Find where the given text appears and provide that cell's center as [x, y] coordinate. 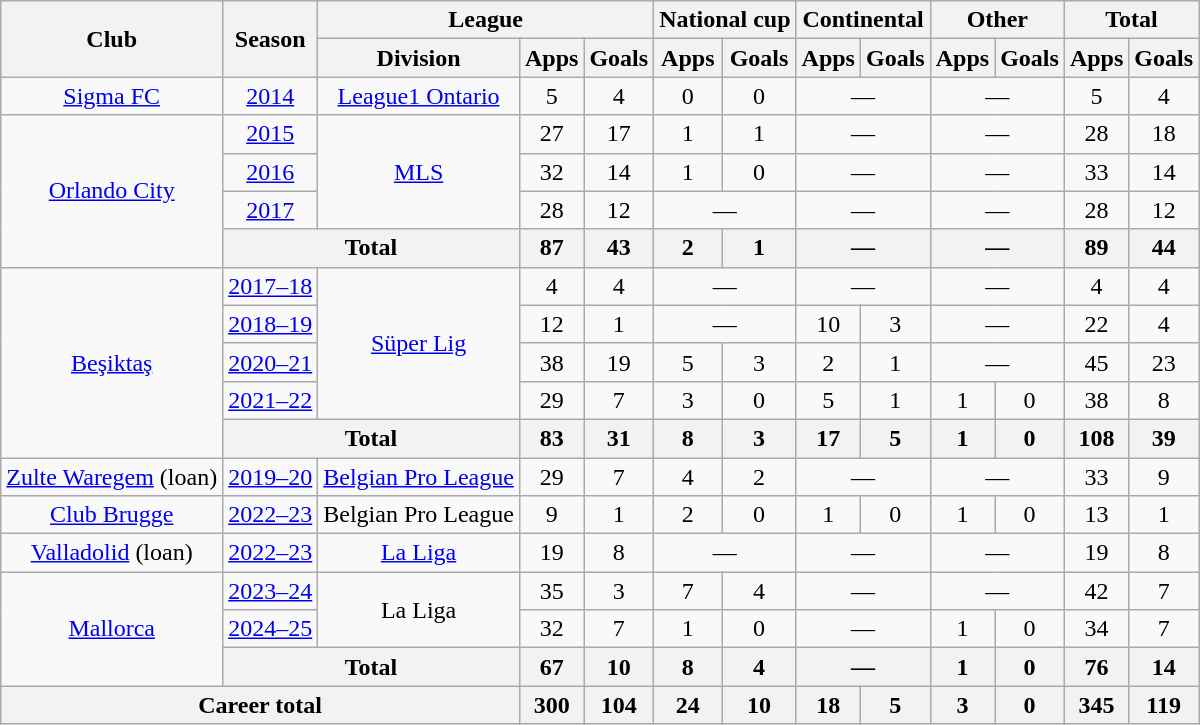
42 [1096, 591]
Club Brugge [112, 515]
Mallorca [112, 629]
22 [1096, 324]
2014 [270, 96]
89 [1096, 248]
31 [619, 438]
300 [551, 705]
345 [1096, 705]
35 [551, 591]
Beşiktaş [112, 362]
National cup [725, 20]
87 [551, 248]
Orlando City [112, 191]
23 [1164, 362]
2017 [270, 210]
104 [619, 705]
Sigma FC [112, 96]
13 [1096, 515]
2023–24 [270, 591]
MLS [419, 172]
Career total [260, 705]
27 [551, 134]
2020–21 [270, 362]
45 [1096, 362]
24 [688, 705]
44 [1164, 248]
Other [997, 20]
108 [1096, 438]
League [486, 20]
Division [419, 58]
83 [551, 438]
Valladolid (loan) [112, 553]
League1 Ontario [419, 96]
2021–22 [270, 400]
2016 [270, 172]
2024–25 [270, 629]
2015 [270, 134]
76 [1096, 667]
Season [270, 39]
2019–20 [270, 477]
43 [619, 248]
67 [551, 667]
Süper Lig [419, 343]
119 [1164, 705]
34 [1096, 629]
Continental [863, 20]
Club [112, 39]
Zulte Waregem (loan) [112, 477]
39 [1164, 438]
2017–18 [270, 286]
2018–19 [270, 324]
